Find where the given text appears and provide that cell's center as (x, y) coordinate. 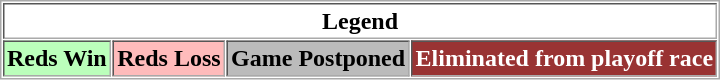
Reds Loss (169, 58)
Reds Win (56, 58)
Legend (360, 21)
Eliminated from playoff race (564, 58)
Game Postponed (318, 58)
